Capture the cell that displays the provided text and extract its (x, y) central coordinate. 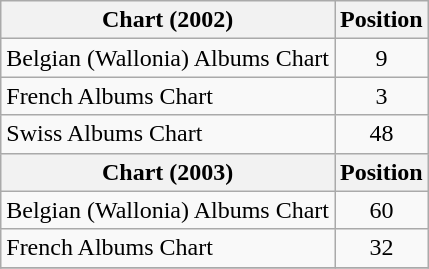
3 (381, 96)
60 (381, 210)
32 (381, 248)
9 (381, 58)
48 (381, 134)
Chart (2002) (168, 20)
Swiss Albums Chart (168, 134)
Chart (2003) (168, 172)
